Scan for the cell matching the given text and deliver its [x, y] coordinate at center. 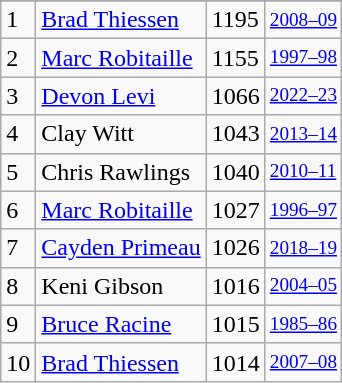
1015 [236, 324]
1997–98 [303, 58]
2013–14 [303, 134]
8 [18, 286]
Bruce Racine [121, 324]
3 [18, 96]
2007–08 [303, 362]
2004–05 [303, 286]
Clay Witt [121, 134]
1985–86 [303, 324]
2 [18, 58]
1 [18, 20]
1014 [236, 362]
7 [18, 248]
1026 [236, 248]
1016 [236, 286]
4 [18, 134]
2010–11 [303, 172]
1996–97 [303, 210]
1066 [236, 96]
2008–09 [303, 20]
6 [18, 210]
Keni Gibson [121, 286]
1043 [236, 134]
1155 [236, 58]
1040 [236, 172]
1027 [236, 210]
10 [18, 362]
9 [18, 324]
Cayden Primeau [121, 248]
Chris Rawlings [121, 172]
2018–19 [303, 248]
Devon Levi [121, 96]
2022–23 [303, 96]
5 [18, 172]
1195 [236, 20]
